Detect which cell encompasses the target text, then output its (x, y) center coordinate. 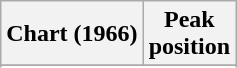
Peak position (189, 34)
Chart (1966) (72, 34)
